From the cell containing the given text, extract its center point as (X, Y) coordinate. 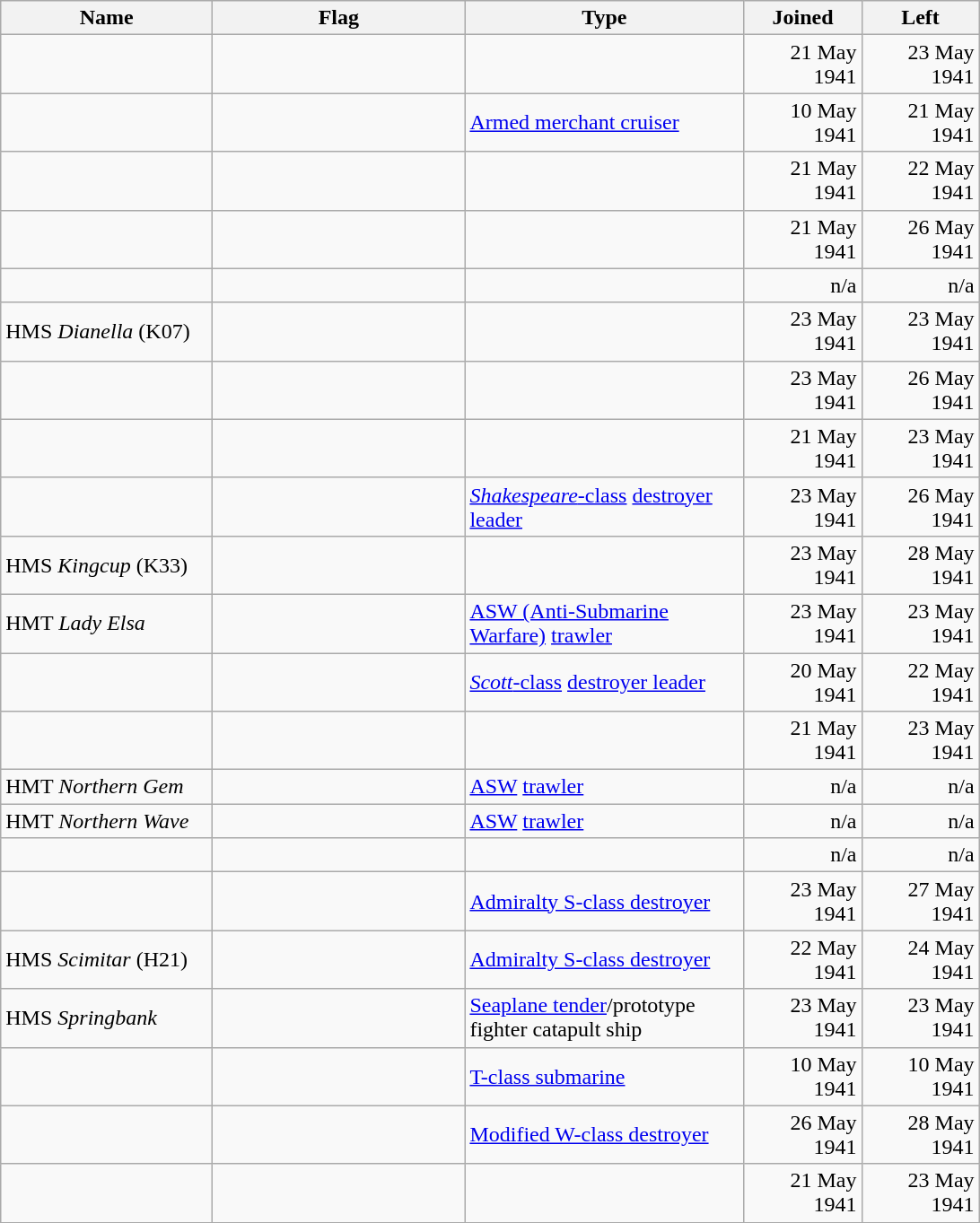
HMT Northern Gem (107, 787)
Name (107, 18)
HMT Lady Elsa (107, 623)
HMS Scimitar (H21) (107, 960)
Left (921, 18)
27 May 1941 (921, 901)
HMS Springbank (107, 1018)
24 May 1941 (921, 960)
20 May 1941 (802, 682)
Shakespeare-class destroyer leader (605, 506)
Flag (339, 18)
Joined (802, 18)
HMS Kingcup (K33) (107, 565)
Type (605, 18)
Modified W-class destroyer (605, 1134)
HMT Northern Wave (107, 821)
HMS Dianella (K07) (107, 332)
Armed merchant cruiser (605, 122)
Scott-class destroyer leader (605, 682)
Seaplane tender/prototype fighter catapult ship (605, 1018)
T-class submarine (605, 1077)
ASW (Anti-Submarine Warfare) trawler (605, 623)
